Identify which cell holds the provided text, then report its [X, Y] central coordinate. 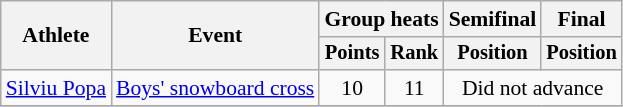
10 [352, 88]
Event [215, 36]
Silviu Popa [56, 88]
Semifinal [493, 19]
Boys' snowboard cross [215, 88]
Rank [414, 54]
Athlete [56, 36]
Did not advance [533, 88]
11 [414, 88]
Final [581, 19]
Points [352, 54]
Group heats [381, 19]
